Search for the cell housing the specified text and yield its [X, Y] center coordinate. 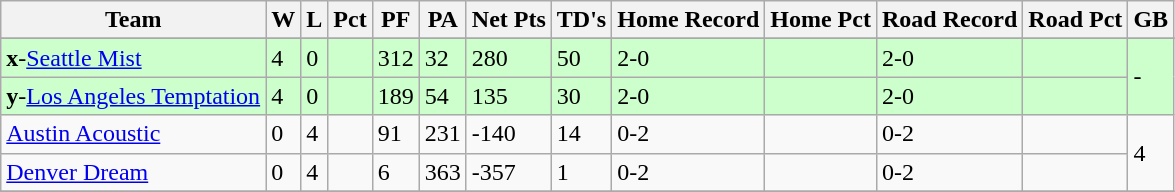
54 [442, 96]
32 [442, 58]
Net Pts [508, 20]
Home Record [688, 20]
91 [396, 134]
x-Seattle Mist [134, 58]
-357 [508, 172]
1 [581, 172]
-140 [508, 134]
Denver Dream [134, 172]
231 [442, 134]
GB [1151, 20]
312 [396, 58]
30 [581, 96]
280 [508, 58]
TD's [581, 20]
PF [396, 20]
Pct [350, 20]
Team [134, 20]
14 [581, 134]
y-Los Angeles Temptation [134, 96]
363 [442, 172]
189 [396, 96]
50 [581, 58]
L [314, 20]
- [1151, 77]
Road Pct [1076, 20]
Home Pct [821, 20]
135 [508, 96]
6 [396, 172]
PA [442, 20]
Road Record [949, 20]
W [284, 20]
Austin Acoustic [134, 134]
